Return the (x, y) coordinate for the center point of the cell that contains the specified text.  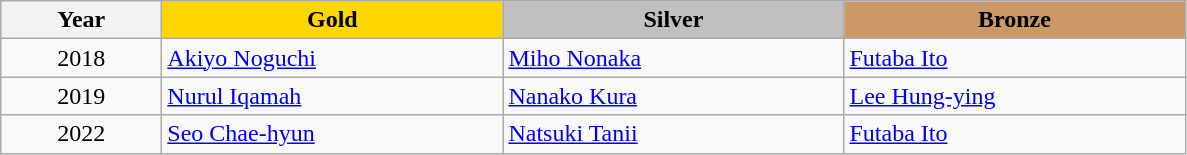
2018 (82, 58)
2022 (82, 134)
Nurul Iqamah (332, 96)
Year (82, 20)
Nanako Kura (674, 96)
Natsuki Tanii (674, 134)
2019 (82, 96)
Lee Hung-ying (1014, 96)
Bronze (1014, 20)
Silver (674, 20)
Miho Nonaka (674, 58)
Gold (332, 20)
Seo Chae-hyun (332, 134)
Akiyo Noguchi (332, 58)
